Search for the cell housing the specified text and yield its (x, y) center coordinate. 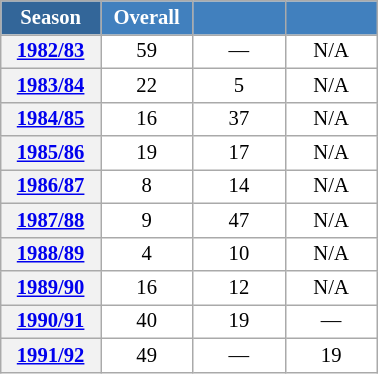
4 (146, 254)
1991/92 (51, 355)
37 (239, 119)
1984/85 (51, 119)
1989/90 (51, 287)
1982/83 (51, 51)
47 (239, 220)
1983/84 (51, 85)
17 (239, 153)
49 (146, 355)
9 (146, 220)
1986/87 (51, 186)
Overall (146, 17)
8 (146, 186)
10 (239, 254)
22 (146, 85)
14 (239, 186)
1985/86 (51, 153)
59 (146, 51)
40 (146, 321)
1990/91 (51, 321)
12 (239, 287)
Season (51, 17)
5 (239, 85)
1988/89 (51, 254)
1987/88 (51, 220)
